Search for the cell housing the specified text and yield its [X, Y] center coordinate. 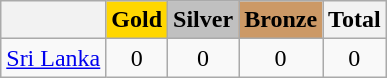
Silver [204, 20]
Total [355, 20]
Bronze [281, 20]
Gold [137, 20]
Sri Lanka [54, 58]
